Search for the cell housing the specified text and yield its (X, Y) center coordinate. 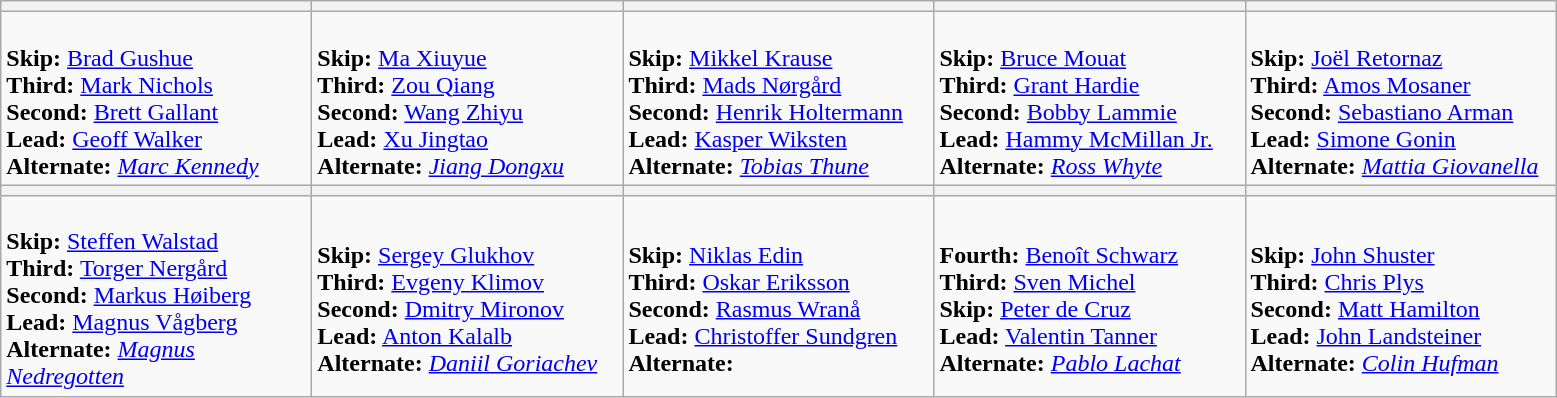
Skip: Steffen Walstad Third: Torger Nergård Second: Markus Høiberg Lead: Magnus Vågberg Alternate: Magnus Nedregotten (156, 296)
Skip: Mikkel Krause Third: Mads Nørgård Second: Henrik Holtermann Lead: Kasper Wiksten Alternate: Tobias Thune (778, 98)
Skip: Joël Retornaz Third: Amos Mosaner Second: Sebastiano Arman Lead: Simone Gonin Alternate: Mattia Giovanella (1400, 98)
Skip: John Shuster Third: Chris Plys Second: Matt Hamilton Lead: John Landsteiner Alternate: Colin Hufman (1400, 296)
Skip: Ma Xiuyue Third: Zou Qiang Second: Wang Zhiyu Lead: Xu Jingtao Alternate: Jiang Dongxu (468, 98)
Fourth: Benoît Schwarz Third: Sven Michel Skip: Peter de Cruz Lead: Valentin Tanner Alternate: Pablo Lachat (1090, 296)
Skip: Bruce Mouat Third: Grant Hardie Second: Bobby Lammie Lead: Hammy McMillan Jr. Alternate: Ross Whyte (1090, 98)
Skip: Brad Gushue Third: Mark Nichols Second: Brett Gallant Lead: Geoff Walker Alternate: Marc Kennedy (156, 98)
Skip: Sergey Glukhov Third: Evgeny Klimov Second: Dmitry Mironov Lead: Anton Kalalb Alternate: Daniil Goriachev (468, 296)
Skip: Niklas Edin Third: Oskar Eriksson Second: Rasmus Wranå Lead: Christoffer Sundgren Alternate: (778, 296)
